Pinpoint the cell where the given text exists, returning its (x, y) midpoint coordinate. 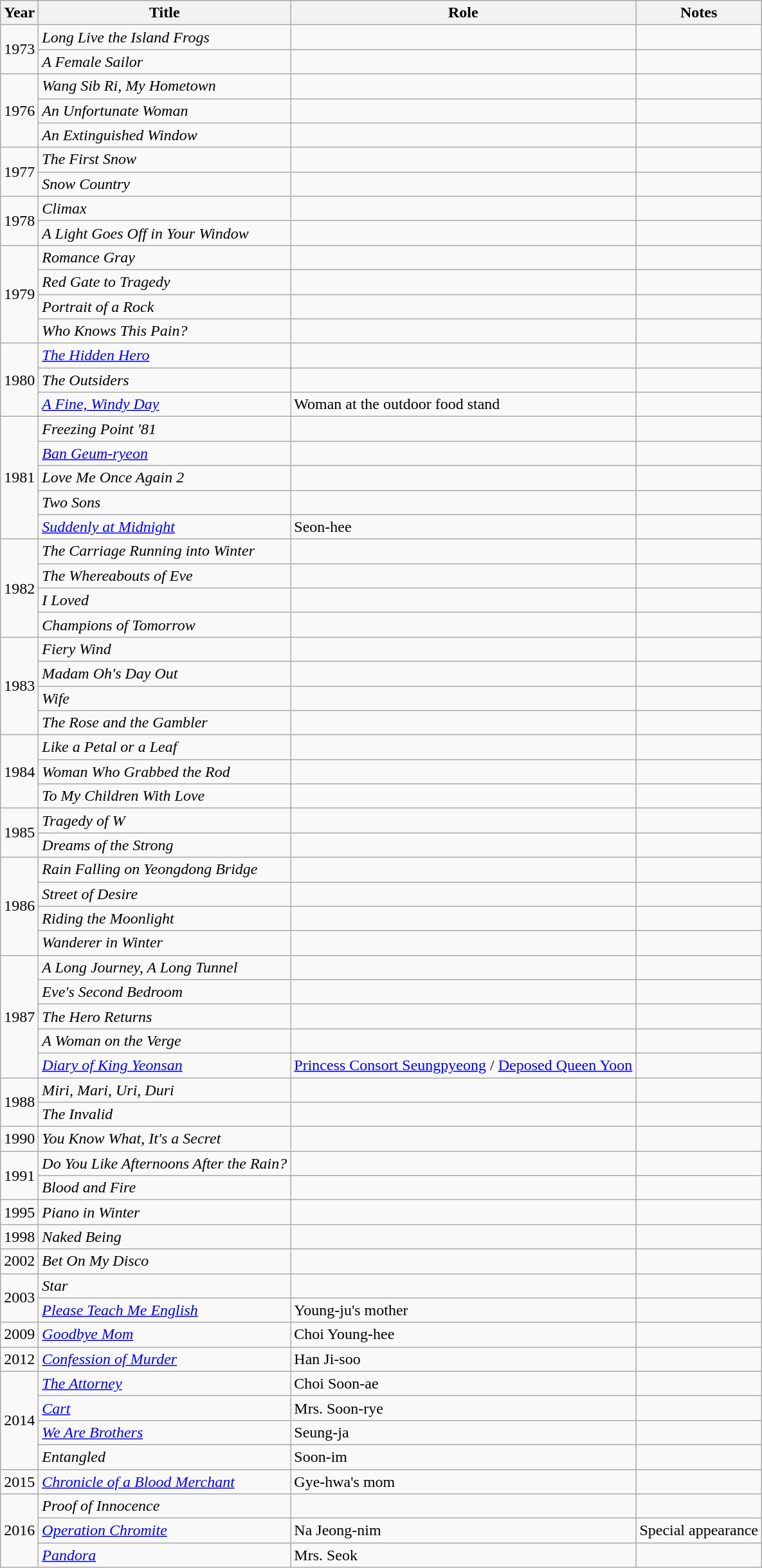
Year (19, 13)
1983 (19, 686)
Climax (165, 208)
An Extinguished Window (165, 135)
Special appearance (699, 1531)
A Light Goes Off in Your Window (165, 233)
1988 (19, 1102)
You Know What, It's a Secret (165, 1139)
I Loved (165, 600)
Suddenly at Midnight (165, 527)
2014 (19, 1420)
The First Snow (165, 160)
Diary of King Yeonsan (165, 1065)
Tragedy of W (165, 821)
Freezing Point '81 (165, 429)
The Rose and the Gambler (165, 723)
2016 (19, 1531)
Woman Who Grabbed the Rod (165, 772)
Madam Oh's Day Out (165, 673)
Eve's Second Bedroom (165, 992)
Do You Like Afternoons After the Rain? (165, 1163)
The Carriage Running into Winter (165, 551)
Seung-ja (463, 1432)
Seon-hee (463, 527)
A Female Sailor (165, 62)
Mrs. Soon-rye (463, 1408)
Wife (165, 698)
1987 (19, 1016)
Romance Gray (165, 257)
Cart (165, 1408)
1976 (19, 111)
1998 (19, 1237)
Notes (699, 13)
An Unfortunate Woman (165, 111)
2015 (19, 1481)
1990 (19, 1139)
1980 (19, 380)
The Invalid (165, 1115)
1984 (19, 772)
1985 (19, 833)
Wang Sib Ri, My Hometown (165, 86)
A Fine, Windy Day (165, 405)
Riding the Moonlight (165, 918)
Like a Petal or a Leaf (165, 747)
Piano in Winter (165, 1212)
Goodbye Mom (165, 1335)
1978 (19, 221)
The Hero Returns (165, 1016)
Miri, Mari, Uri, Duri (165, 1090)
Dreams of the Strong (165, 845)
Chronicle of a Blood Merchant (165, 1481)
Mrs. Seok (463, 1555)
The Hidden Hero (165, 356)
Rain Falling on Yeongdong Bridge (165, 870)
Pandora (165, 1555)
Entangled (165, 1457)
Blood and Fire (165, 1188)
2012 (19, 1359)
Love Me Once Again 2 (165, 478)
Fiery Wind (165, 649)
A Woman on the Verge (165, 1041)
1973 (19, 50)
Confession of Murder (165, 1359)
1981 (19, 478)
Who Knows This Pain? (165, 331)
Two Sons (165, 502)
Role (463, 13)
Na Jeong-nim (463, 1531)
Wanderer in Winter (165, 943)
Long Live the Island Frogs (165, 37)
Han Ji-soo (463, 1359)
A Long Journey, A Long Tunnel (165, 967)
We Are Brothers (165, 1432)
Ban Geum-ryeon (165, 453)
Choi Young-hee (463, 1335)
Bet On My Disco (165, 1261)
Princess Consort Seungpyeong / Deposed Queen Yoon (463, 1065)
Portrait of a Rock (165, 307)
1995 (19, 1212)
To My Children With Love (165, 796)
1982 (19, 588)
Champions of Tomorrow (165, 624)
2003 (19, 1298)
2002 (19, 1261)
Snow Country (165, 184)
Proof of Innocence (165, 1506)
1986 (19, 906)
1977 (19, 172)
Street of Desire (165, 894)
1991 (19, 1176)
The Attorney (165, 1383)
Please Teach Me English (165, 1310)
Choi Soon-ae (463, 1383)
The Whereabouts of Eve (165, 576)
The Outsiders (165, 380)
Young-ju's mother (463, 1310)
Red Gate to Tragedy (165, 282)
Title (165, 13)
1979 (19, 294)
Star (165, 1286)
Naked Being (165, 1237)
2009 (19, 1335)
Operation Chromite (165, 1531)
Soon-im (463, 1457)
Woman at the outdoor food stand (463, 405)
Gye-hwa's mom (463, 1481)
